Locate the cell with the specified text and output its [x, y] center coordinate. 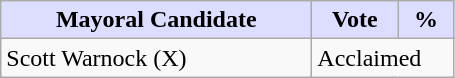
Vote [355, 20]
% [426, 20]
Mayoral Candidate [156, 20]
Acclaimed [383, 58]
Scott Warnock (X) [156, 58]
